Capture the cell that displays the provided text and extract its [X, Y] central coordinate. 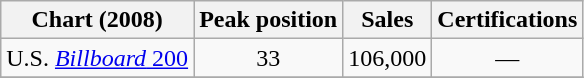
33 [268, 58]
— [508, 58]
Peak position [268, 20]
Sales [388, 20]
U.S. Billboard 200 [98, 58]
106,000 [388, 58]
Certifications [508, 20]
Chart (2008) [98, 20]
